Detect which cell encompasses the target text, then output its (X, Y) center coordinate. 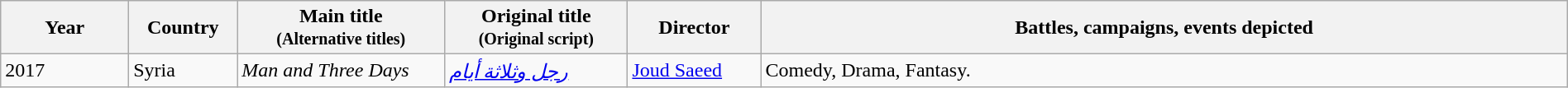
2017 (65, 71)
Comedy, Drama, Fantasy. (1164, 71)
Syria (184, 71)
Director (695, 28)
Original title(Original script) (536, 28)
Year (65, 28)
رجل وثلاثة أيام (536, 71)
Joud Saeed (695, 71)
Main title(Alternative titles) (341, 28)
Battles, campaigns, events depicted (1164, 28)
Man and Three Days (341, 71)
Country (184, 28)
